Detect which cell encompasses the target text, then output its [x, y] center coordinate. 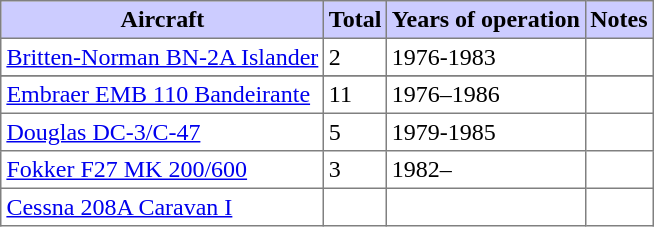
1976-1983 [486, 57]
1982– [486, 170]
2 [356, 57]
Years of operation [486, 20]
1976–1986 [486, 95]
Cessna 208A Caravan I [162, 207]
Aircraft [162, 20]
3 [356, 170]
Fokker F27 MK 200/600 [162, 170]
Britten-Norman BN-2A Islander [162, 57]
Embraer EMB 110 Bandeirante [162, 95]
Douglas DC-3/C-47 [162, 132]
Total [356, 20]
1979-1985 [486, 132]
11 [356, 95]
5 [356, 132]
Notes [619, 20]
